Determine the [X, Y] coordinate at the center of the cell enclosing the given text.  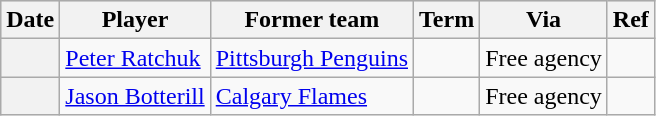
Former team [312, 20]
Peter Ratchuk [135, 58]
Calgary Flames [312, 96]
Ref [630, 20]
Date [30, 20]
Via [544, 20]
Player [135, 20]
Jason Botterill [135, 96]
Pittsburgh Penguins [312, 58]
Term [447, 20]
